For the text-containing cell, return its midpoint in (x, y) coordinate format. 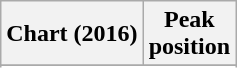
Chart (2016) (72, 34)
Peakposition (189, 34)
